Return (X, Y) of the center of cell containing provided text 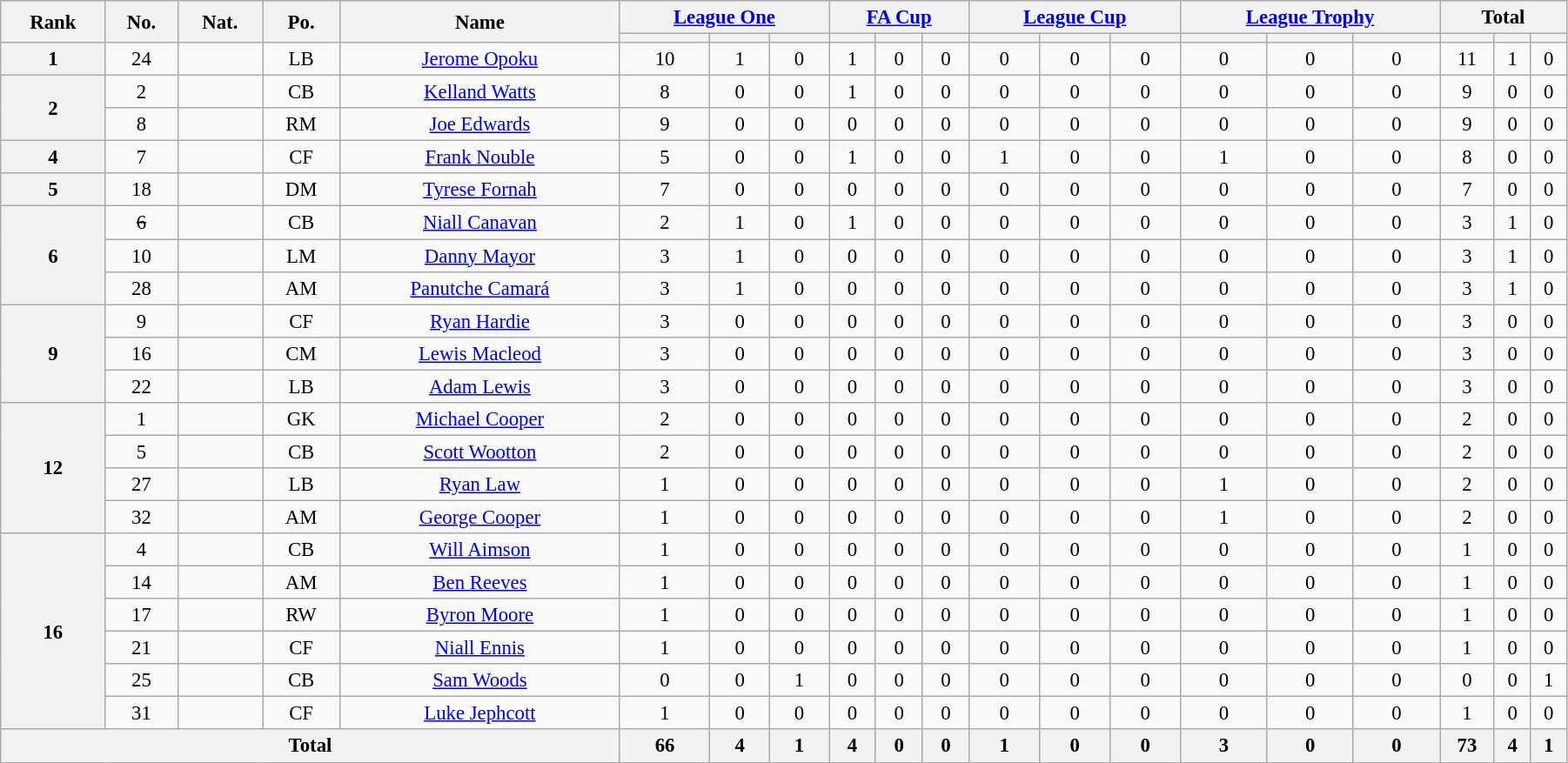
73 (1467, 746)
League One (724, 17)
Rank (53, 22)
LM (301, 256)
Lewis Macleod (480, 353)
GK (301, 419)
18 (141, 191)
CM (301, 353)
Scott Wootton (480, 452)
24 (141, 59)
George Cooper (480, 517)
Frank Nouble (480, 157)
Danny Mayor (480, 256)
14 (141, 583)
Byron Moore (480, 615)
66 (665, 746)
Michael Cooper (480, 419)
Kelland Watts (480, 92)
RM (301, 124)
Ryan Hardie (480, 321)
Will Aimson (480, 550)
Nat. (219, 22)
25 (141, 680)
Panutche Camará (480, 288)
32 (141, 517)
Niall Ennis (480, 648)
Sam Woods (480, 680)
RW (301, 615)
League Trophy (1310, 17)
Jerome Opoku (480, 59)
No. (141, 22)
Luke Jephcott (480, 713)
Ryan Law (480, 485)
Niall Canavan (480, 223)
Ben Reeves (480, 583)
Name (480, 22)
11 (1467, 59)
Adam Lewis (480, 386)
27 (141, 485)
31 (141, 713)
Tyrese Fornah (480, 191)
21 (141, 648)
Joe Edwards (480, 124)
FA Cup (900, 17)
28 (141, 288)
League Cup (1075, 17)
Po. (301, 22)
17 (141, 615)
22 (141, 386)
12 (53, 468)
DM (301, 191)
